Extract the (X, Y) coordinate from the center of the cell holding the provided text.  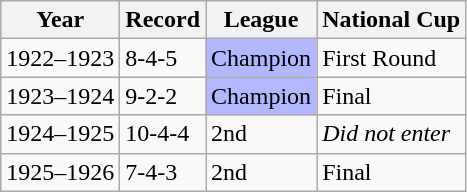
1922–1923 (60, 58)
9-2-2 (163, 96)
National Cup (392, 20)
First Round (392, 58)
League (262, 20)
10-4-4 (163, 134)
Record (163, 20)
1924–1925 (60, 134)
1923–1924 (60, 96)
1925–1926 (60, 172)
Did not enter (392, 134)
Year (60, 20)
8-4-5 (163, 58)
7-4-3 (163, 172)
